Capture the cell that displays the provided text and extract its (X, Y) central coordinate. 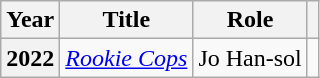
Title (126, 20)
Rookie Cops (126, 58)
Jo Han-sol (250, 58)
Year (30, 20)
2022 (30, 58)
Role (250, 20)
